Locate the cell with the specified text and output its (x, y) center coordinate. 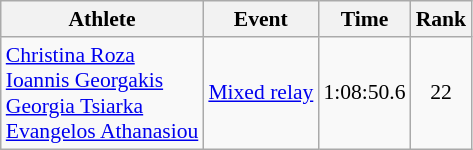
Rank (442, 19)
22 (442, 93)
Christina RozaIoannis GeorgakisGeorgia TsiarkaEvangelos Athanasiou (102, 93)
Time (364, 19)
Athlete (102, 19)
Mixed relay (260, 93)
1:08:50.6 (364, 93)
Event (260, 19)
